Pinpoint the cell where the given text exists, returning its [X, Y] midpoint coordinate. 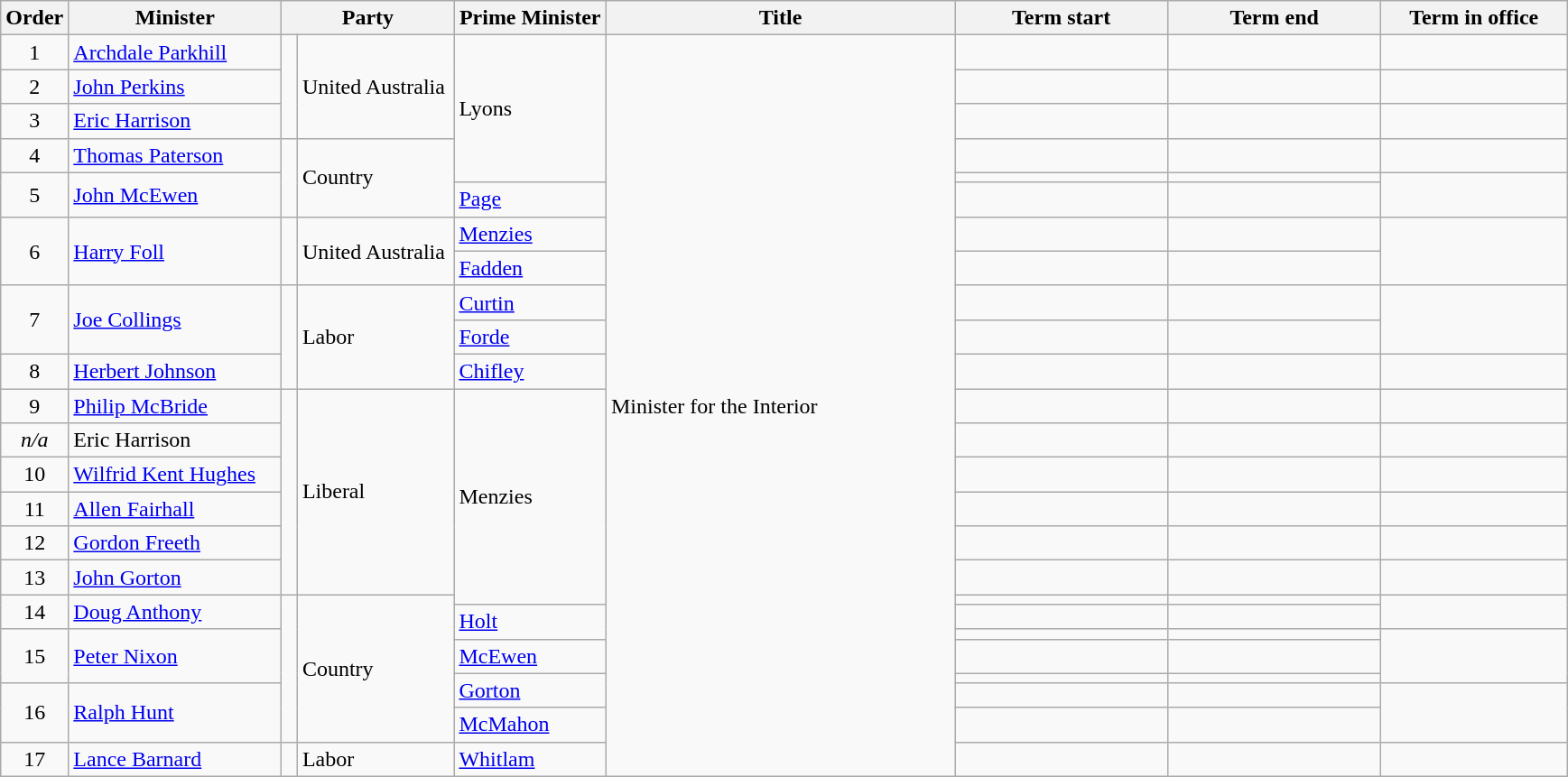
Thomas Paterson [175, 155]
Wilfrid Kent Hughes [175, 475]
Minister [175, 18]
Term start [1062, 18]
Ralph Hunt [175, 713]
Holt [531, 622]
Archdale Parkhill [175, 52]
9 [34, 405]
n/a [34, 440]
14 [34, 612]
Doug Anthony [175, 612]
Prime Minister [531, 18]
10 [34, 475]
McMahon [531, 725]
Minister for the Interior [780, 406]
Order [34, 18]
2 [34, 87]
1 [34, 52]
8 [34, 371]
Curtin [531, 302]
Forde [531, 337]
Whitlam [531, 759]
Harry Foll [175, 251]
Herbert Johnson [175, 371]
Term end [1275, 18]
Allen Fairhall [175, 509]
McEwen [531, 656]
17 [34, 759]
Joe Collings [175, 319]
Page [531, 199]
Fadden [531, 268]
Lyons [531, 108]
15 [34, 656]
Lance Barnard [175, 759]
Gordon Freeth [175, 543]
3 [34, 121]
5 [34, 195]
Peter Nixon [175, 656]
Party [368, 18]
6 [34, 251]
Liberal [376, 491]
4 [34, 155]
John Perkins [175, 87]
16 [34, 713]
11 [34, 509]
John Gorton [175, 578]
Term in office [1474, 18]
Chifley [531, 371]
13 [34, 578]
12 [34, 543]
Title [780, 18]
John McEwen [175, 195]
Gorton [531, 690]
7 [34, 319]
Philip McBride [175, 405]
